Determine the [x, y] coordinate at the center of the cell enclosing the given text.  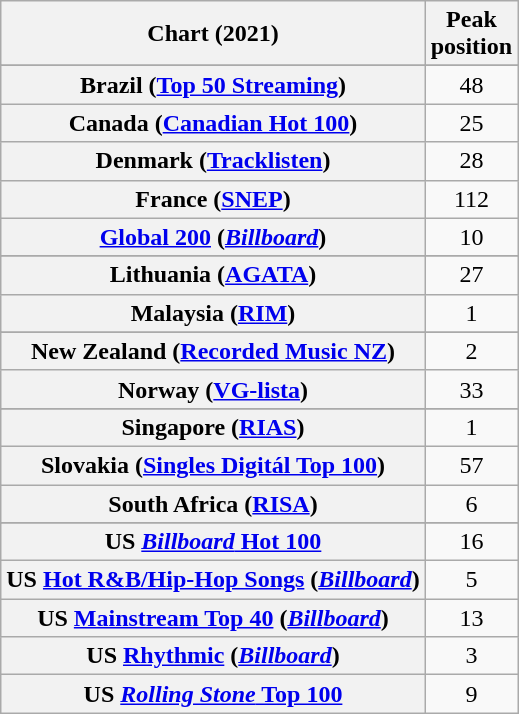
Brazil (Top 50 Streaming) [213, 85]
Global 200 (Billboard) [213, 237]
10 [471, 237]
27 [471, 275]
Lithuania (AGATA) [213, 275]
9 [471, 694]
South Africa (RISA) [213, 503]
Norway (VG-lista) [213, 389]
US Mainstream Top 40 (Billboard) [213, 618]
2 [471, 351]
57 [471, 465]
112 [471, 199]
US Hot R&B/Hip-Hop Songs (Billboard) [213, 580]
28 [471, 161]
6 [471, 503]
48 [471, 85]
13 [471, 618]
New Zealand (Recorded Music NZ) [213, 351]
Singapore (RIAS) [213, 427]
US Billboard Hot 100 [213, 542]
Canada (Canadian Hot 100) [213, 123]
Chart (2021) [213, 34]
France (SNEP) [213, 199]
25 [471, 123]
Slovakia (Singles Digitál Top 100) [213, 465]
Malaysia (RIM) [213, 313]
Denmark (Tracklisten) [213, 161]
US Rolling Stone Top 100 [213, 694]
16 [471, 542]
3 [471, 656]
Peakposition [471, 34]
5 [471, 580]
33 [471, 389]
US Rhythmic (Billboard) [213, 656]
